Find where the given text appears and provide that cell's center as [x, y] coordinate. 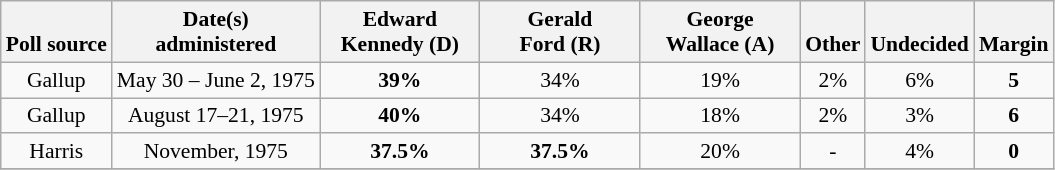
May 30 – June 2, 1975 [216, 80]
6 [1014, 116]
Other [832, 32]
5 [1014, 80]
- [832, 152]
Date(s)administered [216, 32]
4% [919, 152]
Harris [56, 152]
Undecided [919, 32]
August 17–21, 1975 [216, 116]
November, 1975 [216, 152]
39% [400, 80]
3% [919, 116]
Margin [1014, 32]
Poll source [56, 32]
6% [919, 80]
GeorgeWallace (A) [720, 32]
EdwardKennedy (D) [400, 32]
19% [720, 80]
40% [400, 116]
20% [720, 152]
18% [720, 116]
GeraldFord (R) [560, 32]
0 [1014, 152]
